Return (X, Y) of the center of cell containing provided text 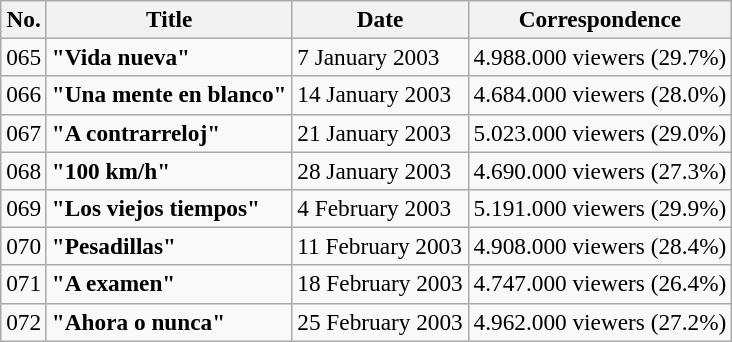
067 (24, 133)
Correspondence (600, 19)
4.962.000 viewers (27.2%) (600, 322)
28 January 2003 (380, 170)
4.908.000 viewers (28.4%) (600, 246)
"A examen" (168, 284)
065 (24, 57)
068 (24, 170)
11 February 2003 (380, 246)
"Vida nueva" (168, 57)
"Pesadillas" (168, 246)
071 (24, 284)
"Una mente en blanco" (168, 95)
066 (24, 95)
5.191.000 viewers (29.9%) (600, 208)
069 (24, 208)
"Los viejos tiempos" (168, 208)
070 (24, 246)
18 February 2003 (380, 284)
4.988.000 viewers (29.7%) (600, 57)
"A contrarreloj" (168, 133)
"100 km/h" (168, 170)
7 January 2003 (380, 57)
No. (24, 19)
072 (24, 322)
Date (380, 19)
"Ahora o nunca" (168, 322)
5.023.000 viewers (29.0%) (600, 133)
25 February 2003 (380, 322)
4.684.000 viewers (28.0%) (600, 95)
4.690.000 viewers (27.3%) (600, 170)
4 February 2003 (380, 208)
Title (168, 19)
4.747.000 viewers (26.4%) (600, 284)
14 January 2003 (380, 95)
21 January 2003 (380, 133)
